Identify which cell holds the provided text, then report its (x, y) central coordinate. 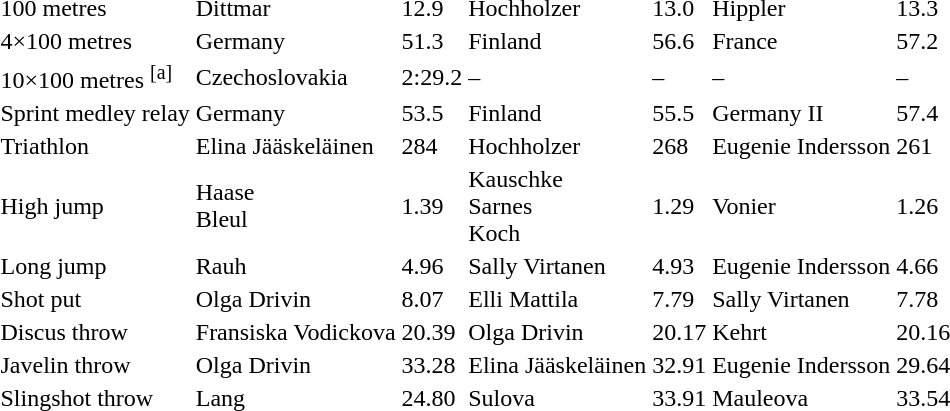
1.39 (432, 206)
Fransiska Vodickova (296, 332)
53.5 (432, 113)
7.79 (680, 299)
32.91 (680, 365)
56.6 (680, 41)
4.96 (432, 266)
Germany II (802, 113)
20.39 (432, 332)
284 (432, 146)
268 (680, 146)
Elli Mattila (558, 299)
33.28 (432, 365)
2:29.2 (432, 77)
Rauh (296, 266)
Kehrt (802, 332)
France (802, 41)
1.29 (680, 206)
20.17 (680, 332)
Kauschke Sarnes Koch (558, 206)
4.93 (680, 266)
51.3 (432, 41)
Vonier (802, 206)
Haase Bleul (296, 206)
Czechoslovakia (296, 77)
Hochholzer (558, 146)
8.07 (432, 299)
55.5 (680, 113)
